Scan for the cell matching the given text and deliver its (x, y) coordinate at center. 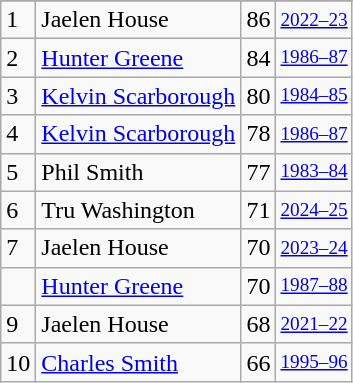
2022–23 (314, 20)
5 (18, 172)
Charles Smith (138, 362)
84 (258, 58)
2023–24 (314, 248)
86 (258, 20)
2 (18, 58)
1995–96 (314, 362)
6 (18, 210)
68 (258, 324)
1 (18, 20)
9 (18, 324)
66 (258, 362)
Tru Washington (138, 210)
3 (18, 96)
71 (258, 210)
1987–88 (314, 286)
4 (18, 134)
78 (258, 134)
77 (258, 172)
80 (258, 96)
Phil Smith (138, 172)
1984–85 (314, 96)
10 (18, 362)
2024–25 (314, 210)
1983–84 (314, 172)
2021–22 (314, 324)
7 (18, 248)
